Locate the cell with the specified text and output its (x, y) center coordinate. 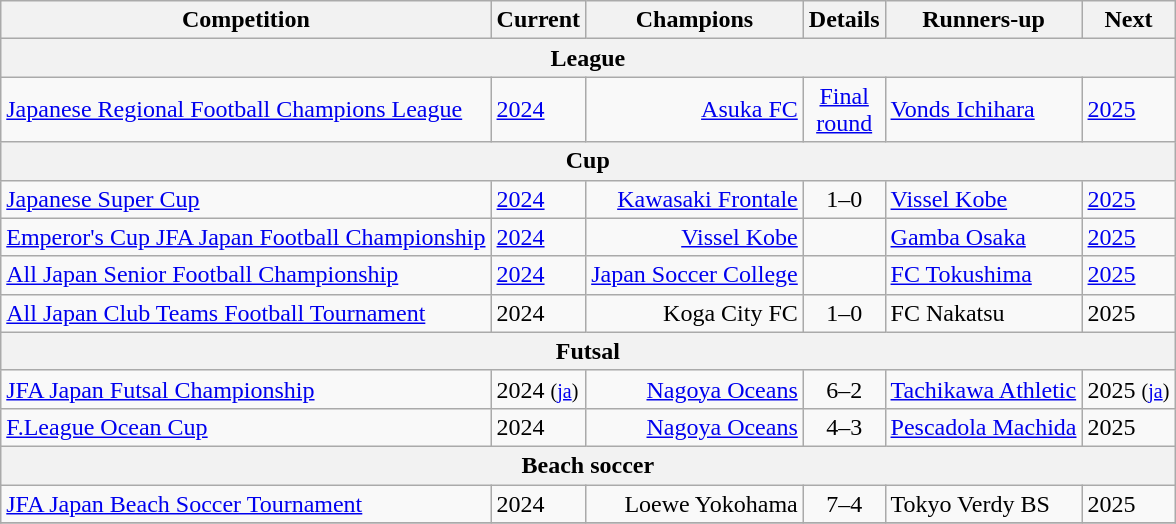
6–2 (844, 389)
2025 (ja) (1128, 389)
Next (1128, 20)
Japanese Regional Football Champions League (246, 110)
Asuka FC (695, 110)
4–3 (844, 427)
2024 (ja) (538, 389)
Runners-up (984, 20)
Finalround (844, 110)
Tachikawa Athletic (984, 389)
Emperor's Cup JFA Japan Football Championship (246, 237)
7–4 (844, 503)
Kawasaki Frontale (695, 199)
Competition (246, 20)
Gamba Osaka (984, 237)
League (588, 58)
All Japan Club Teams Football Tournament (246, 313)
F.League Ocean Cup (246, 427)
Current (538, 20)
JFA Japan Beach Soccer Tournament (246, 503)
Tokyo Verdy BS (984, 503)
Beach soccer (588, 465)
FC Nakatsu (984, 313)
Koga City FC (695, 313)
All Japan Senior Football Championship (246, 275)
FC Tokushima (984, 275)
Japanese Super Cup (246, 199)
Champions (695, 20)
Cup (588, 161)
Pescadola Machida (984, 427)
Loewe Yokohama (695, 503)
Futsal (588, 351)
JFA Japan Futsal Championship (246, 389)
Japan Soccer College (695, 275)
Details (844, 20)
Vonds Ichihara (984, 110)
